Return the [X, Y] coordinate for the center point of the cell that contains the specified text.  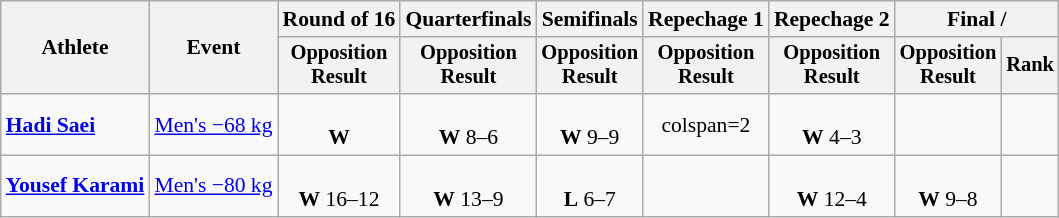
Athlete [76, 48]
Repechage 1 [706, 19]
colspan=2 [706, 124]
L 6–7 [590, 186]
Round of 16 [340, 19]
W 12–4 [832, 186]
Semifinals [590, 19]
W 16–12 [340, 186]
Men's −68 kg [213, 124]
W 9–9 [590, 124]
Hadi Saei [76, 124]
Event [213, 48]
Repechage 2 [832, 19]
Final / [977, 19]
W 13–9 [468, 186]
Quarterfinals [468, 19]
Rank [1030, 66]
W 4–3 [832, 124]
W [340, 124]
W 9–8 [948, 186]
Yousef Karami [76, 186]
Men's −80 kg [213, 186]
W 8–6 [468, 124]
